For the text-containing cell, return its midpoint in (X, Y) coordinate format. 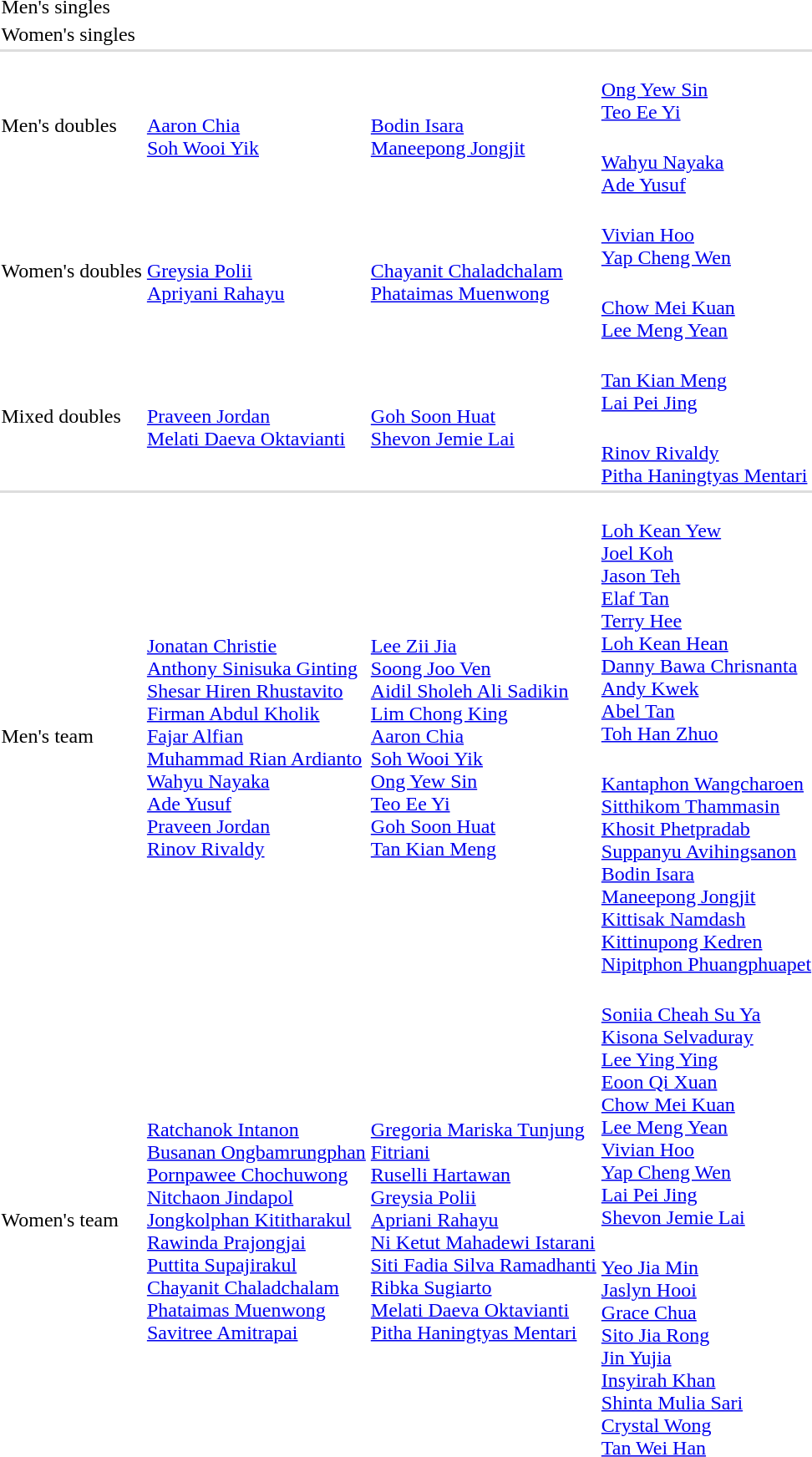
Women's doubles (72, 271)
Praveen JordanMelati Daeva Oktavianti (256, 416)
Chayanit ChaladchalamPhataimas Muenwong (483, 271)
Women's singles (72, 34)
Tan Kian MengLai Pei Jing (706, 380)
Men's team (72, 736)
Wahyu NayakaAde Yusuf (706, 162)
Chow Mei KuanLee Meng Yean (706, 307)
Mixed doubles (72, 416)
Goh Soon HuatShevon Jemie Lai (483, 416)
Loh Kean YewJoel KohJason TehElaf TanTerry HeeLoh Kean HeanDanny Bawa ChrisnantaAndy KwekAbel TanToh Han Zhuo (706, 621)
Aaron ChiaSoh Wooi Yik (256, 125)
Ong Yew SinTeo Ee Yi (706, 89)
Bodin IsaraManeepong Jongjit (483, 125)
Greysia PoliiApriyani Rahayu (256, 271)
Men's doubles (72, 125)
Soniia Cheah Su YaKisona SelvadurayLee Ying YingEoon Qi XuanChow Mei KuanLee Meng YeanVivian HooYap Cheng WenLai Pei JingShevon Jemie Lai (706, 1104)
Rinov RivaldyPitha Haningtyas Mentari (706, 453)
Vivian HooYap Cheng Wen (706, 235)
Lee Zii JiaSoong Joo VenAidil Sholeh Ali SadikinLim Chong KingAaron ChiaSoh Wooi YikOng Yew SinTeo Ee YiGoh Soon HuatTan Kian Meng (483, 736)
